From the cell containing the given text, extract its center point as [x, y] coordinate. 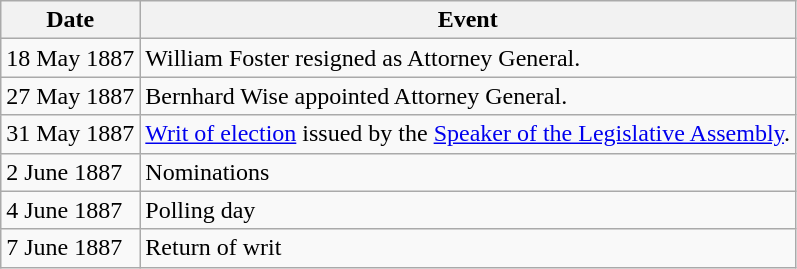
31 May 1887 [70, 134]
7 June 1887 [70, 248]
Bernhard Wise appointed Attorney General. [468, 96]
4 June 1887 [70, 210]
Return of writ [468, 248]
William Foster resigned as Attorney General. [468, 58]
Nominations [468, 172]
Polling day [468, 210]
2 June 1887 [70, 172]
27 May 1887 [70, 96]
Event [468, 20]
Date [70, 20]
Writ of election issued by the Speaker of the Legislative Assembly. [468, 134]
18 May 1887 [70, 58]
